For the text-containing cell, return its midpoint in [X, Y] coordinate format. 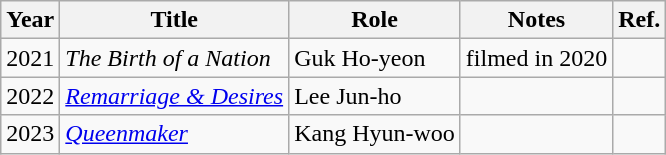
Remarriage & Desires [174, 96]
2021 [30, 58]
Lee Jun-ho [375, 96]
Notes [536, 20]
Guk Ho-yeon [375, 58]
Role [375, 20]
filmed in 2020 [536, 58]
Queenmaker [174, 134]
2023 [30, 134]
2022 [30, 96]
Year [30, 20]
The Birth of a Nation [174, 58]
Kang Hyun-woo [375, 134]
Title [174, 20]
Ref. [640, 20]
